Determine the [X, Y] coordinate at the center of the cell enclosing the given text.  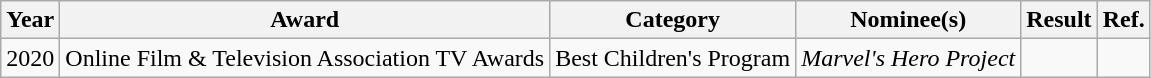
Nominee(s) [908, 20]
Category [673, 20]
Best Children's Program [673, 58]
Marvel's Hero Project [908, 58]
Ref. [1124, 20]
Result [1059, 20]
Year [30, 20]
Online Film & Television Association TV Awards [305, 58]
Award [305, 20]
2020 [30, 58]
